Extract the [X, Y] coordinate from the center of the cell holding the provided text.  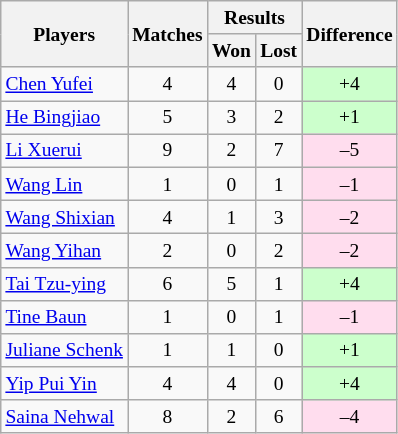
Juliane Schenk [64, 350]
Wang Yihan [64, 250]
8 [168, 416]
Won [231, 50]
Wang Lin [64, 184]
Chen Yufei [64, 84]
Yip Pui Yin [64, 384]
–4 [350, 416]
–5 [350, 150]
Matches [168, 34]
He Bingjiao [64, 118]
Saina Nehwal [64, 416]
Li Xuerui [64, 150]
9 [168, 150]
7 [279, 150]
Players [64, 34]
Results [254, 18]
Wang Shixian [64, 216]
Difference [350, 34]
Lost [279, 50]
Tai Tzu-ying [64, 284]
Tine Baun [64, 316]
